Capture the cell that displays the provided text and extract its [X, Y] central coordinate. 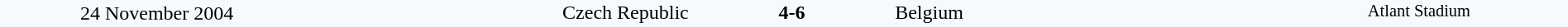
Belgium [1082, 12]
Atlant Stadium [1419, 13]
24 November 2004 [157, 13]
4-6 [791, 12]
Czech Republic [501, 12]
